For the text-containing cell, return its midpoint in [x, y] coordinate format. 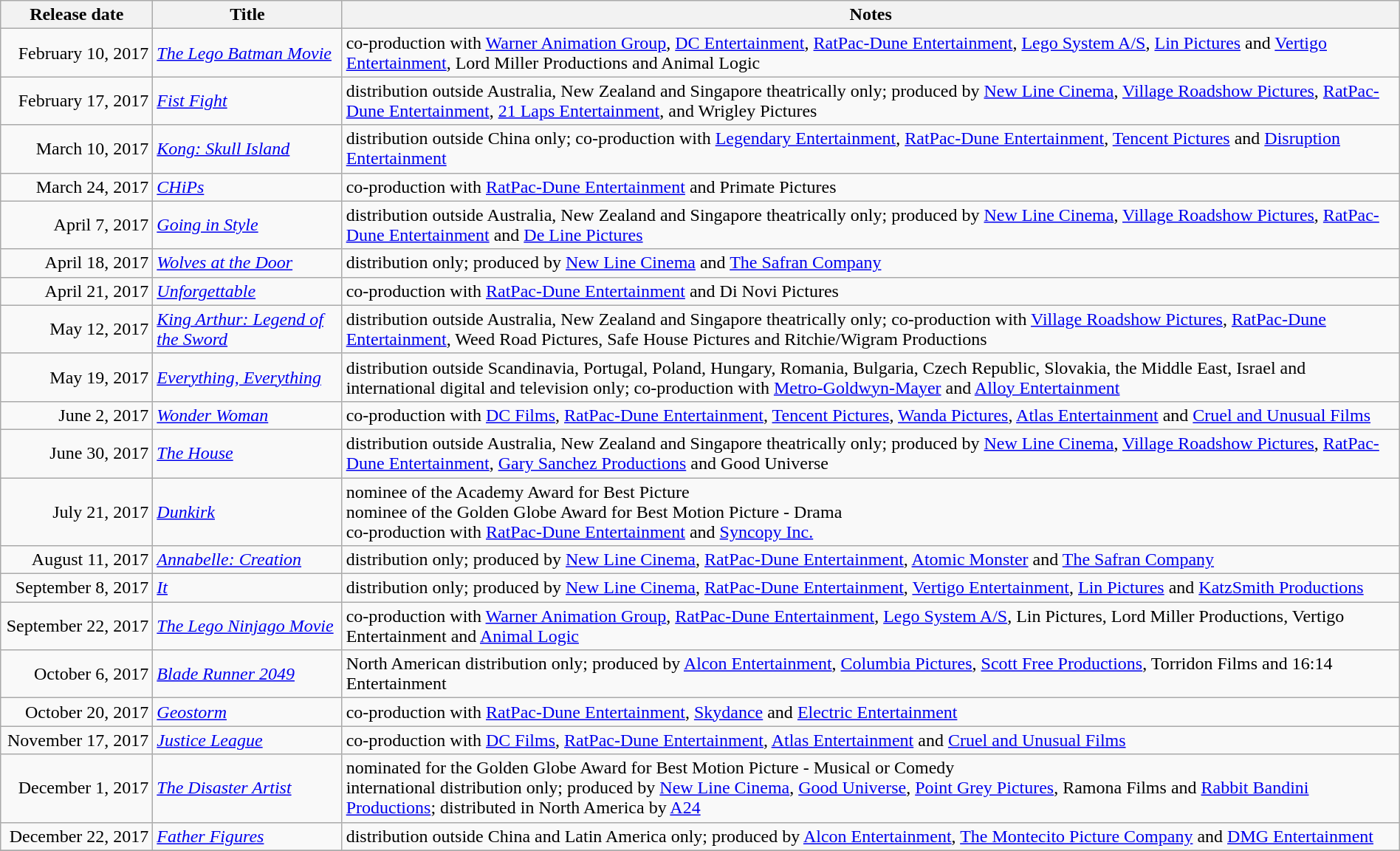
distribution outside China only; co-production with Legendary Entertainment, RatPac-Dune Entertainment, Tencent Pictures and Disruption Entertainment [871, 149]
CHiPs [247, 187]
Dunkirk [247, 511]
August 11, 2017 [77, 560]
July 21, 2017 [77, 511]
co-production with RatPac-Dune Entertainment, Skydance and Electric Entertainment [871, 712]
North American distribution only; produced by Alcon Entertainment, Columbia Pictures, Scott Free Productions, Torridon Films and 16:14 Entertainment [871, 674]
distribution only; produced by New Line Cinema, RatPac-Dune Entertainment, Atomic Monster and The Safran Company [871, 560]
February 17, 2017 [77, 100]
April 18, 2017 [77, 263]
April 7, 2017 [77, 225]
May 19, 2017 [77, 377]
Going in Style [247, 225]
Release date [77, 15]
Justice League [247, 740]
March 10, 2017 [77, 149]
Fist Fight [247, 100]
June 2, 2017 [77, 415]
October 20, 2017 [77, 712]
co-production with RatPac-Dune Entertainment and Di Novi Pictures [871, 291]
November 17, 2017 [77, 740]
Title [247, 15]
September 8, 2017 [77, 588]
Annabelle: Creation [247, 560]
Everything, Everything [247, 377]
June 30, 2017 [77, 454]
distribution only; produced by New Line Cinema and The Safran Company [871, 263]
The Lego Batman Movie [247, 53]
Geostorm [247, 712]
The Lego Ninjago Movie [247, 626]
The House [247, 454]
The Disaster Artist [247, 788]
December 22, 2017 [77, 836]
co-production with DC Films, RatPac-Dune Entertainment, Tencent Pictures, Wanda Pictures, Atlas Entertainment and Cruel and Unusual Films [871, 415]
distribution outside China and Latin America only; produced by Alcon Entertainment, The Montecito Picture Company and DMG Entertainment [871, 836]
co-production with DC Films, RatPac-Dune Entertainment, Atlas Entertainment and Cruel and Unusual Films [871, 740]
distribution only; produced by New Line Cinema, RatPac-Dune Entertainment, Vertigo Entertainment, Lin Pictures and KatzSmith Productions [871, 588]
September 22, 2017 [77, 626]
King Arthur: Legend of the Sword [247, 329]
February 10, 2017 [77, 53]
Wolves at the Door [247, 263]
Kong: Skull Island [247, 149]
March 24, 2017 [77, 187]
October 6, 2017 [77, 674]
April 21, 2017 [77, 291]
It [247, 588]
Blade Runner 2049 [247, 674]
May 12, 2017 [77, 329]
Unforgettable [247, 291]
Notes [871, 15]
Wonder Woman [247, 415]
Father Figures [247, 836]
December 1, 2017 [77, 788]
co-production with RatPac-Dune Entertainment and Primate Pictures [871, 187]
